Pinpoint the cell where the given text exists, returning its (x, y) midpoint coordinate. 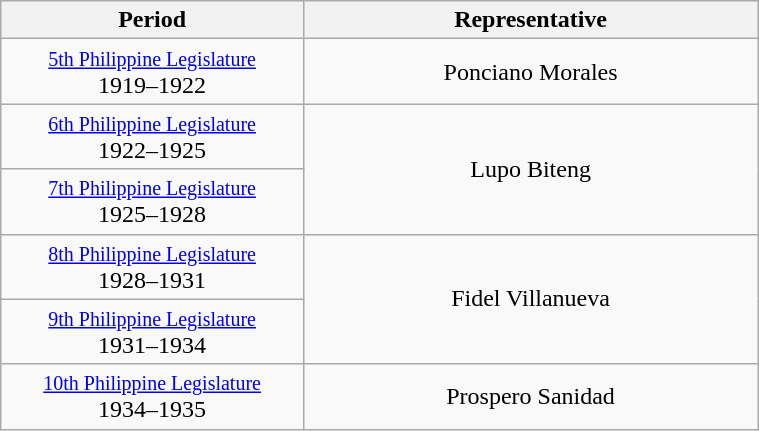
7th Philippine Legislature1925–1928 (152, 202)
Ponciano Morales (530, 72)
Fidel Villanueva (530, 299)
Prospero Sanidad (530, 396)
Period (152, 20)
8th Philippine Legislature1928–1931 (152, 266)
9th Philippine Legislature1931–1934 (152, 332)
5th Philippine Legislature1919–1922 (152, 72)
10th Philippine Legislature1934–1935 (152, 396)
Representative (530, 20)
Lupo Biteng (530, 169)
6th Philippine Legislature1922–1925 (152, 136)
